Provide the (X, Y) coordinate of the cell's center where the given text is located.  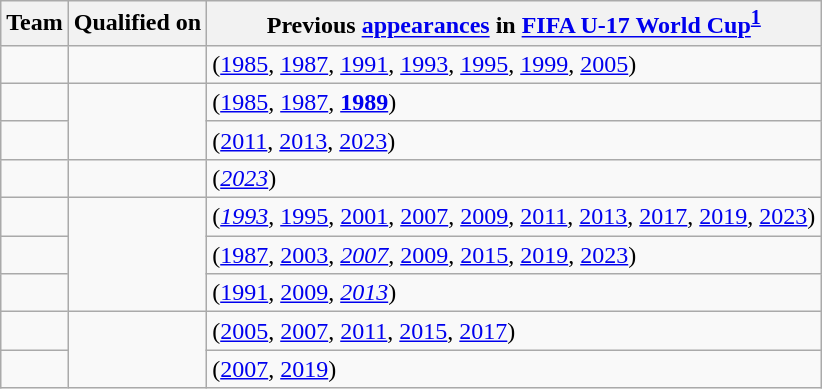
(2007, 2019) (514, 369)
(1985, 1987, 1991, 1993, 1995, 1999, 2005) (514, 64)
(2005, 2007, 2011, 2015, 2017) (514, 331)
(2011, 2013, 2023) (514, 140)
(1987, 2003, 2007, 2009, 2015, 2019, 2023) (514, 255)
(1991, 2009, 2013) (514, 293)
(2023) (514, 178)
(1985, 1987, 1989) (514, 102)
Qualified on (137, 24)
Team (35, 24)
(1993, 1995, 2001, 2007, 2009, 2011, 2013, 2017, 2019, 2023) (514, 217)
Previous appearances in FIFA U-17 World Cup1 (514, 24)
